Find where the given text appears and provide that cell's center as (X, Y) coordinate. 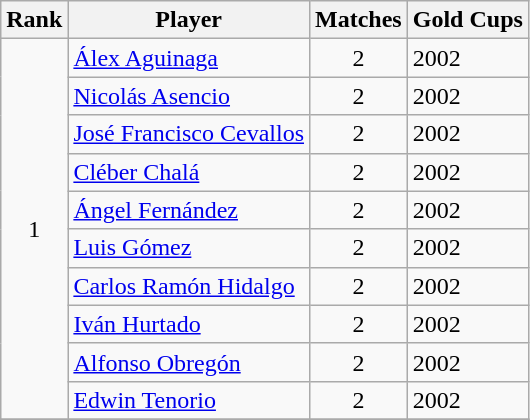
Player (189, 20)
1 (34, 230)
Alfonso Obregón (189, 362)
Matches (359, 20)
Luis Gómez (189, 248)
José Francisco Cevallos (189, 134)
Álex Aguinaga (189, 58)
Nicolás Asencio (189, 96)
Carlos Ramón Hidalgo (189, 286)
Ángel Fernández (189, 210)
Rank (34, 20)
Edwin Tenorio (189, 400)
Cléber Chalá (189, 172)
Gold Cups (468, 20)
Iván Hurtado (189, 324)
